Identify which cell holds the provided text, then report its [x, y] central coordinate. 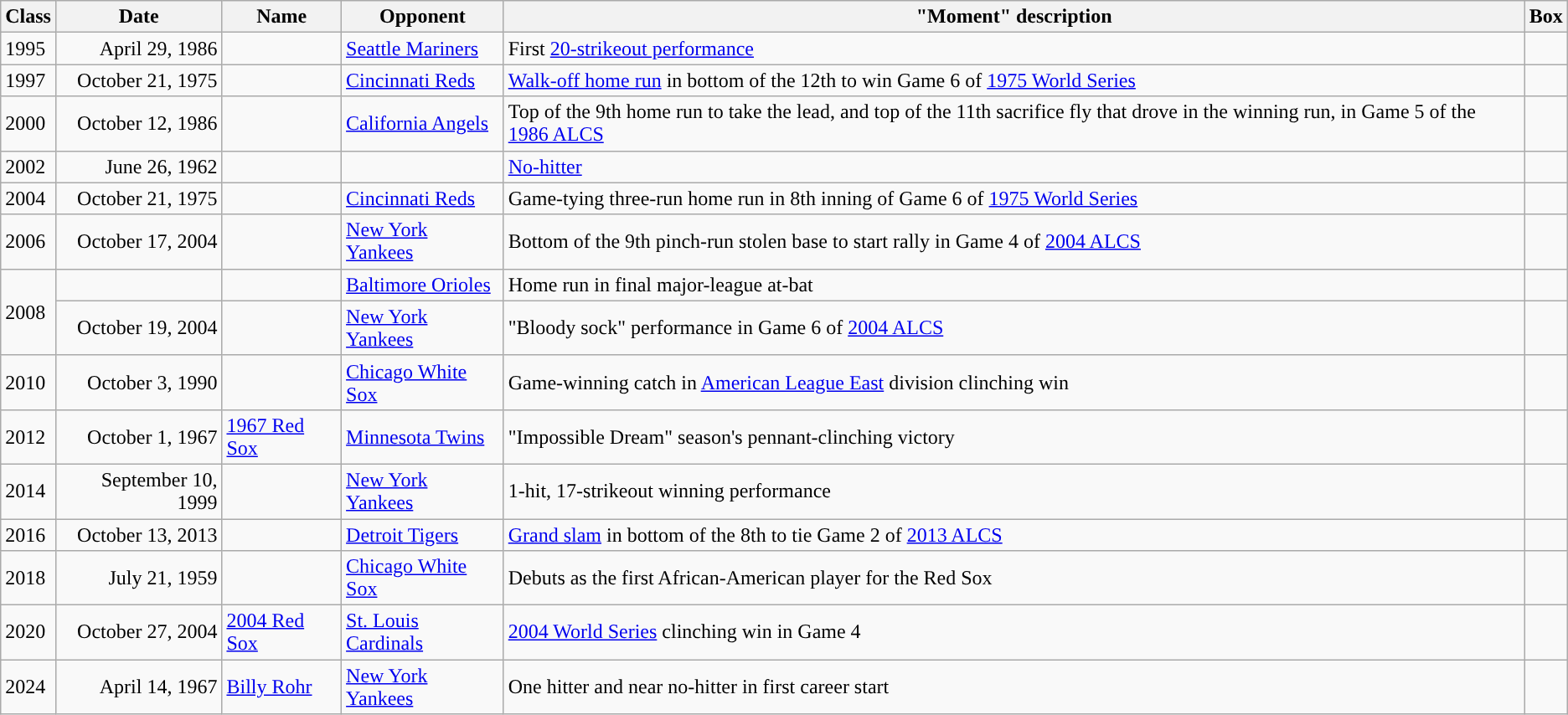
2006 [28, 241]
2024 [28, 687]
Billy Rohr [281, 687]
2008 [28, 311]
1-hit, 17-strikeout winning performance [1014, 491]
September 10, 1999 [138, 491]
Date [138, 17]
Bottom of the 9th pinch-run stolen base to start rally in Game 4 of 2004 ALCS [1014, 241]
Minnesota Twins [423, 437]
Box [1546, 17]
2002 [28, 167]
Game-winning catch in American League East division clinching win [1014, 382]
April 29, 1986 [138, 49]
2012 [28, 437]
Baltimore Orioles [423, 285]
October 3, 1990 [138, 382]
Opponent [423, 17]
April 14, 1967 [138, 687]
Grand slam in bottom of the 8th to tie Game 2 of 2013 ALCS [1014, 535]
Home run in final major-league at-bat [1014, 285]
California Angels [423, 124]
Class [28, 17]
October 12, 1986 [138, 124]
Detroit Tigers [423, 535]
October 27, 2004 [138, 633]
St. Louis Cardinals [423, 633]
One hitter and near no-hitter in first career start [1014, 687]
2004 Red Sox [281, 633]
"Impossible Dream" season's pennant-clinching victory [1014, 437]
October 13, 2013 [138, 535]
"Bloody sock" performance in Game 6 of 2004 ALCS [1014, 328]
1967 Red Sox [281, 437]
October 1, 1967 [138, 437]
July 21, 1959 [138, 578]
2010 [28, 382]
2000 [28, 124]
2014 [28, 491]
October 19, 2004 [138, 328]
Name [281, 17]
Seattle Mariners [423, 49]
2020 [28, 633]
Debuts as the first African-American player for the Red Sox [1014, 578]
First 20-strikeout performance [1014, 49]
2004 World Series clinching win in Game 4 [1014, 633]
No-hitter [1014, 167]
2016 [28, 535]
Top of the 9th home run to take the lead, and top of the 11th sacrifice fly that drove in the winning run, in Game 5 of the 1986 ALCS [1014, 124]
1995 [28, 49]
October 17, 2004 [138, 241]
June 26, 1962 [138, 167]
Walk-off home run in bottom of the 12th to win Game 6 of 1975 World Series [1014, 80]
1997 [28, 80]
Game-tying three-run home run in 8th inning of Game 6 of 1975 World Series [1014, 198]
2018 [28, 578]
"Moment" description [1014, 17]
2004 [28, 198]
